Return the [X, Y] coordinate for the center point of the cell that contains the specified text.  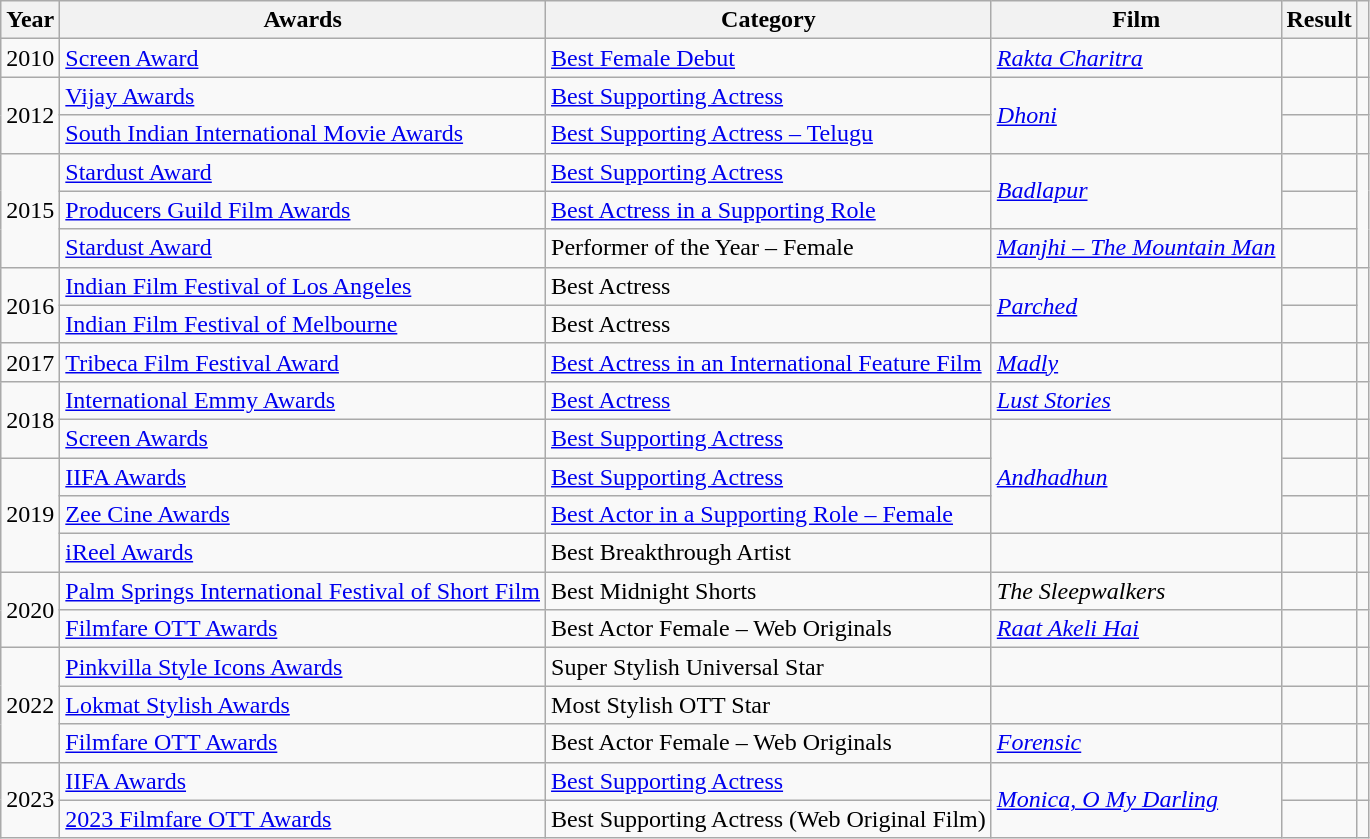
Pinkvilla Style Icons Awards [303, 667]
Vijay Awards [303, 96]
Madly [1136, 362]
2016 [30, 305]
Tribeca Film Festival Award [303, 362]
Result [1319, 20]
Lokmat Stylish Awards [303, 705]
2023 [30, 800]
Most Stylish OTT Star [769, 705]
2015 [30, 210]
2012 [30, 115]
South Indian International Movie Awards [303, 134]
Monica, O My Darling [1136, 800]
iReel Awards [303, 553]
2010 [30, 58]
2020 [30, 610]
Best Supporting Actress – Telugu [769, 134]
Awards [303, 20]
Raat Akeli Hai [1136, 629]
Super Stylish Universal Star [769, 667]
Manjhi – The Mountain Man [1136, 248]
Best Actor in a Supporting Role – Female [769, 515]
Screen Awards [303, 438]
Best Actress in an International Feature Film [769, 362]
Producers Guild Film Awards [303, 210]
Andhadhun [1136, 476]
Performer of the Year – Female [769, 248]
Parched [1136, 305]
Best Midnight Shorts [769, 591]
2023 Filmfare OTT Awards [303, 819]
2019 [30, 515]
International Emmy Awards [303, 400]
Best Supporting Actress (Web Original Film) [769, 819]
Category [769, 20]
Film [1136, 20]
Best Breakthrough Artist [769, 553]
Lust Stories [1136, 400]
2018 [30, 419]
Best Female Debut [769, 58]
Indian Film Festival of Los Angeles [303, 286]
2017 [30, 362]
Screen Award [303, 58]
Palm Springs International Festival of Short Film [303, 591]
2022 [30, 705]
Year [30, 20]
Best Actress in a Supporting Role [769, 210]
Rakta Charitra [1136, 58]
Zee Cine Awards [303, 515]
Badlapur [1136, 191]
Indian Film Festival of Melbourne [303, 324]
The Sleepwalkers [1136, 591]
Dhoni [1136, 115]
Forensic [1136, 743]
